Identify which cell holds the provided text, then report its [x, y] central coordinate. 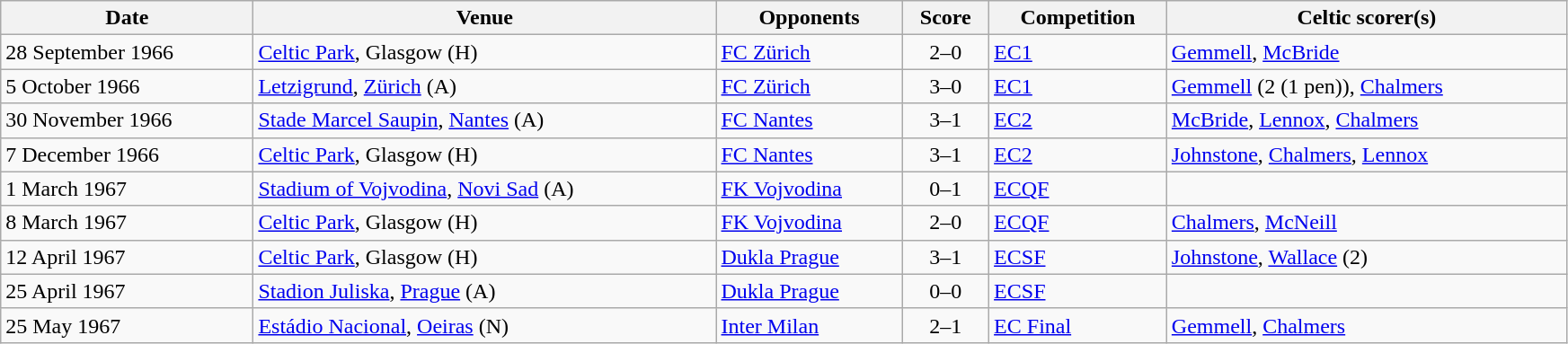
Celtic scorer(s) [1366, 18]
5 October 1966 [128, 86]
3–0 [945, 86]
Stadium of Vojvodina, Novi Sad (A) [485, 189]
Johnstone, Chalmers, Lennox [1366, 154]
Date [128, 18]
2–1 [945, 325]
Gemmell, Chalmers [1366, 325]
Gemmell (2 (1 pen)), Chalmers [1366, 86]
25 April 1967 [128, 291]
McBride, Lennox, Chalmers [1366, 120]
8 March 1967 [128, 223]
Estádio Nacional, Oeiras (N) [485, 325]
0–0 [945, 291]
Johnstone, Wallace (2) [1366, 257]
Stade Marcel Saupin, Nantes (A) [485, 120]
Gemmell, McBride [1366, 52]
Chalmers, McNeill [1366, 223]
30 November 1966 [128, 120]
EC Final [1078, 325]
12 April 1967 [128, 257]
Venue [485, 18]
Score [945, 18]
0–1 [945, 189]
Inter Milan [809, 325]
Letzigrund, Zürich (A) [485, 86]
25 May 1967 [128, 325]
7 December 1966 [128, 154]
1 March 1967 [128, 189]
Stadion Juliska, Prague (A) [485, 291]
28 September 1966 [128, 52]
Competition [1078, 18]
Opponents [809, 18]
